For the text-containing cell, return its midpoint in (X, Y) coordinate format. 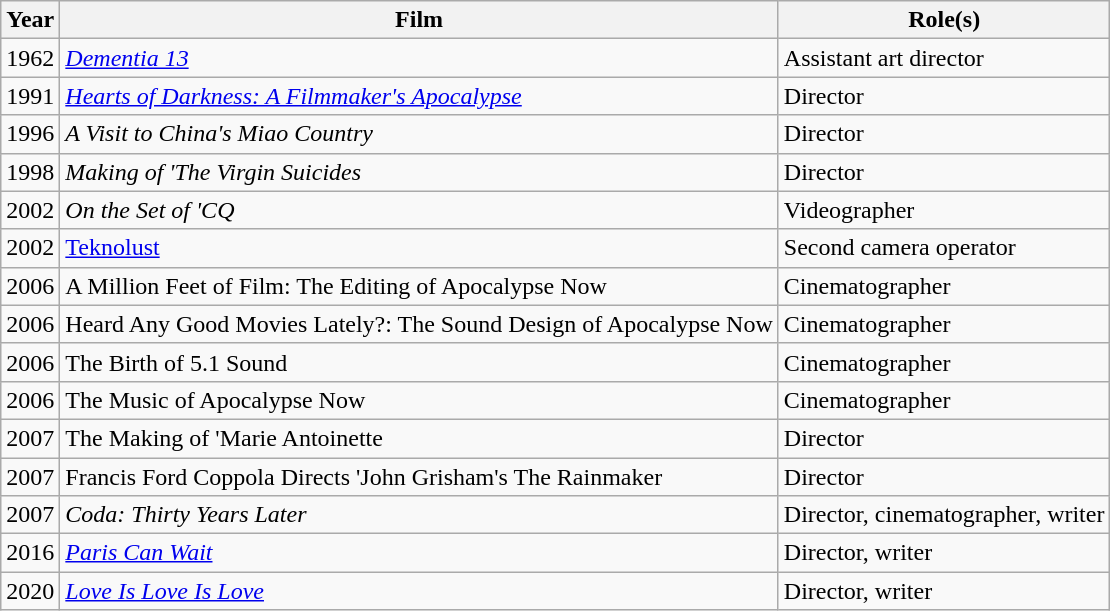
A Million Feet of Film: The Editing of Apocalypse Now (419, 286)
1991 (30, 96)
The Birth of 5.1 Sound (419, 362)
Heard Any Good Movies Lately?: The Sound Design of Apocalypse Now (419, 324)
The Making of 'Marie Antoinette (419, 438)
1962 (30, 58)
Coda: Thirty Years Later (419, 515)
Hearts of Darkness: A Filmmaker's Apocalypse (419, 96)
Videographer (944, 210)
Assistant art director (944, 58)
Francis Ford Coppola Directs 'John Grisham's The Rainmaker (419, 477)
1998 (30, 172)
On the Set of 'CQ (419, 210)
The Music of Apocalypse Now (419, 400)
Second camera operator (944, 248)
Year (30, 20)
2020 (30, 591)
Making of 'The Virgin Suicides (419, 172)
Director, cinematographer, writer (944, 515)
Film (419, 20)
Role(s) (944, 20)
Paris Can Wait (419, 553)
1996 (30, 134)
2016 (30, 553)
A Visit to China's Miao Country (419, 134)
Teknolust (419, 248)
Love Is Love Is Love (419, 591)
Dementia 13 (419, 58)
